Locate the cell with the specified text and output its [x, y] center coordinate. 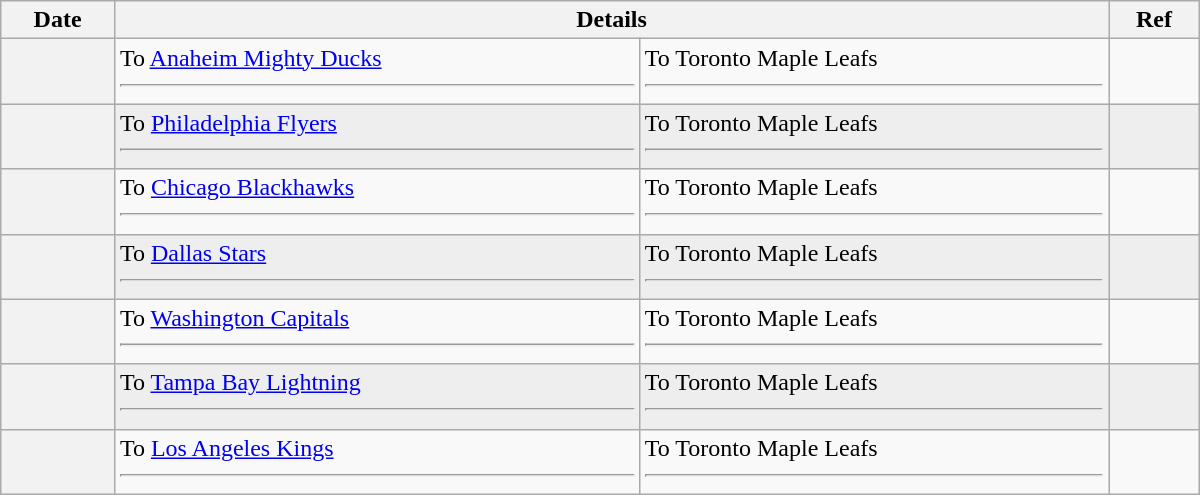
Details [611, 20]
To Los Angeles Kings [376, 462]
To Chicago Blackhawks [376, 202]
Ref [1154, 20]
To Tampa Bay Lightning [376, 396]
To Anaheim Mighty Ducks [376, 72]
To Philadelphia Flyers [376, 136]
To Dallas Stars [376, 266]
Date [58, 20]
To Washington Capitals [376, 332]
